Scan for the cell matching the given text and deliver its (X, Y) coordinate at center. 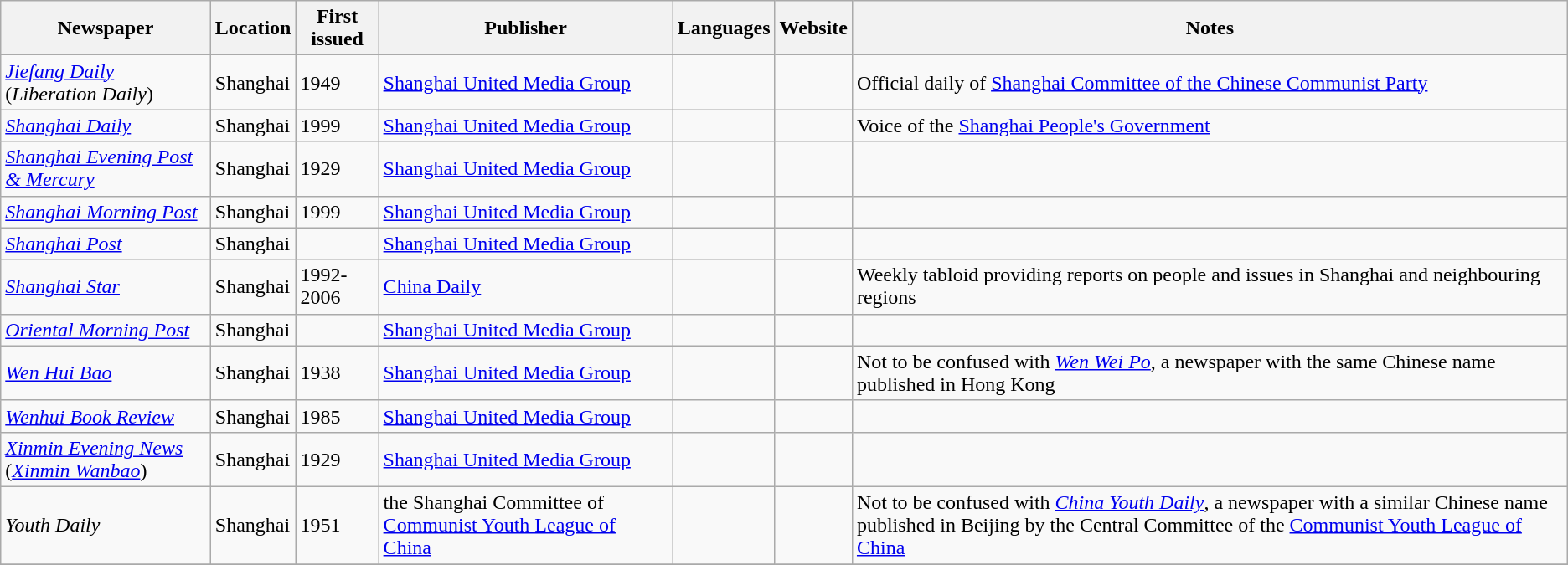
Wen Hui Bao (106, 373)
Notes (1210, 28)
1992-2006 (337, 286)
Xinmin Evening News (Xinmin Wanbao) (106, 459)
Newspaper (106, 28)
the Shanghai Committee of Communist Youth League of China (526, 525)
Shanghai Daily (106, 126)
Not to be confused with Wen Wei Po, a newspaper with the same Chinese name published in Hong Kong (1210, 373)
1938 (337, 373)
1985 (337, 416)
1949 (337, 82)
Location (253, 28)
Official daily of Shanghai Committee of the Chinese Communist Party (1210, 82)
Publisher (526, 28)
Oriental Morning Post (106, 330)
First issued (337, 28)
Shanghai Evening Post & Mercury (106, 169)
Wenhui Book Review (106, 416)
Youth Daily (106, 525)
Weekly tabloid providing reports on people and issues in Shanghai and neighbouring regions (1210, 286)
Shanghai Morning Post (106, 212)
Jiefang Daily (Liberation Daily) (106, 82)
China Daily (526, 286)
Website (813, 28)
Shanghai Post (106, 244)
Shanghai Star (106, 286)
Languages (724, 28)
Voice of the Shanghai People's Government (1210, 126)
1951 (337, 525)
